Output the (x, y) coordinate of the center of the cell containing the given text.  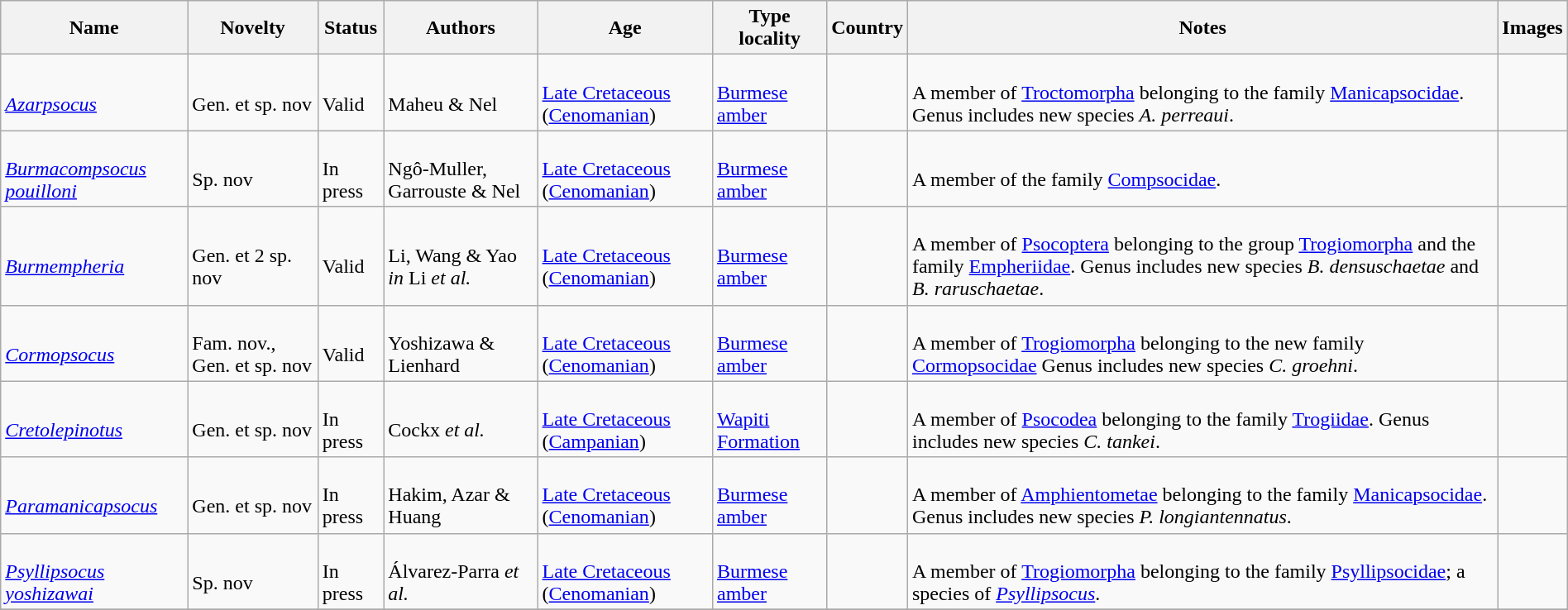
Fam. nov., Gen. et sp. nov (253, 343)
Cretolepinotus (94, 419)
Late Cretaceous (Campanian) (625, 419)
Age (625, 28)
Name (94, 28)
Paramanicapsocus (94, 495)
A member of Amphientometae belonging to the family Manicapsocidae. Genus includes new species P. longiantennatus. (1202, 495)
Gen. et 2 sp. nov (253, 256)
Cormopsocus (94, 343)
Images (1532, 28)
Authors (461, 28)
Wapiti Formation (769, 419)
Novelty (253, 28)
Type locality (769, 28)
A member of Troctomorpha belonging to the family Manicapsocidae. Genus includes new species A. perreaui. (1202, 93)
Cockx et al. (461, 419)
Azarpsocus (94, 93)
Notes (1202, 28)
Country (868, 28)
Álvarez-Parra et al. (461, 571)
Psyllipsocus yoshizawai (94, 571)
Burmacompsocus pouilloni (94, 169)
A member of the family Compsocidae. (1202, 169)
Status (351, 28)
A member of Trogiomorpha belonging to the new family Cormopsocidae Genus includes new species C. groehni. (1202, 343)
Yoshizawa & Lienhard (461, 343)
A member of Trogiomorpha belonging to the family Psyllipsocidae; a species of Psyllipsocus. (1202, 571)
Hakim, Azar & Huang (461, 495)
A member of Psocodea belonging to the family Trogiidae. Genus includes new species C. tankei. (1202, 419)
Ngô-Muller, Garrouste & Nel (461, 169)
Burmempheria (94, 256)
Li, Wang & Yao in Li et al. (461, 256)
Maheu & Nel (461, 93)
